Extract the [x, y] coordinate from the center of the cell holding the provided text.  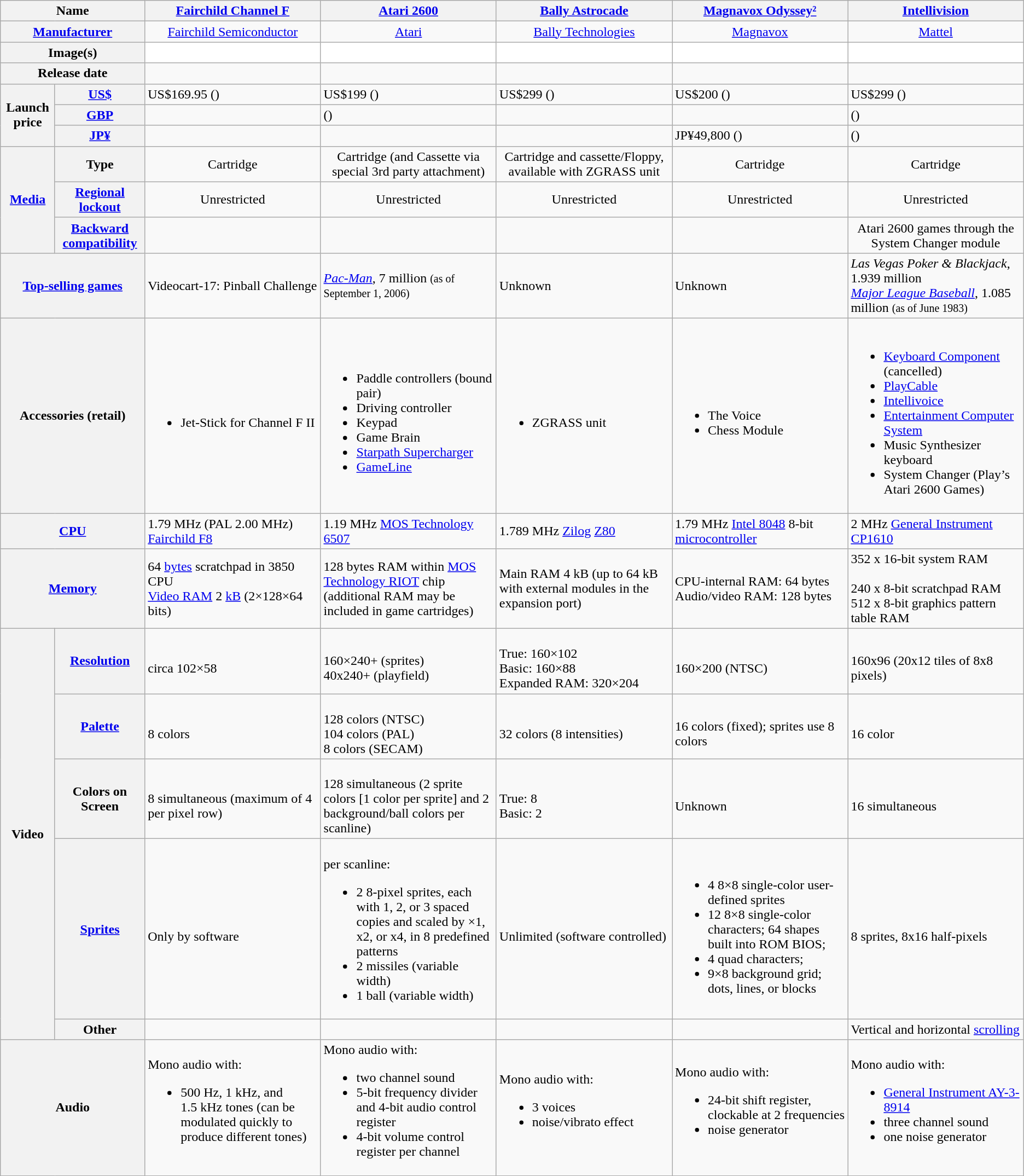
Media [28, 199]
Vertical and horizontal scrolling [935, 1029]
Keyboard Component (cancelled)PlayCableIntellivoiceEntertainment Computer SystemMusic Synthesizer keyboardSystem Changer (Play’s Atari 2600 Games) [935, 415]
Atari [408, 32]
True: 8 Basic: 2 [584, 799]
The VoiceChess Module [760, 415]
Unlimited (software controlled) [584, 929]
2 MHz General Instrument CP1610 [935, 531]
Las Vegas Poker & Blackjack, 1.939 millionMajor League Baseball, 1.085 million (as of June 1983) [935, 286]
Other [100, 1029]
Bally Technologies [584, 32]
Mono audio with:two channel sound5-bit frequency divider and 4-bit audio control register4-bit volume control register per channel [408, 1108]
US$ [100, 94]
Mono audio with:3 voicesnoise/vibrato effect [584, 1108]
Main RAM 4 kB (up to 64 kB with external modules in the expansion port) [584, 589]
Only by software [233, 929]
Type [100, 164]
16 color [935, 727]
Atari 2600 [408, 11]
Accessories (retail) [73, 415]
Mono audio with:24-bit shift register, clockable at 2 frequenciesnoise generator [760, 1108]
16 colors (fixed); sprites use 8 colors [760, 727]
JP¥49,800 () [760, 136]
Audio [73, 1108]
Palette [100, 727]
Regional lockout [100, 199]
Mono audio with:500 Hz, 1 kHz, and 1.5 kHz tones (can be modulated quickly to produce different tones) [233, 1108]
US$199 () [408, 94]
Colors on Screen [100, 799]
Cartridge (and Cassette via special 3rd party attachment) [408, 164]
CPU [73, 531]
Fairchild Channel F [233, 11]
Resolution [100, 661]
Atari 2600 games through the System Changer module [935, 235]
Backward compatibility [100, 235]
Release date [73, 73]
Image(s) [73, 53]
Mattel [935, 32]
circa 102×58 [233, 661]
8 sprites, 8x16 half-pixels [935, 929]
Name [73, 11]
Magnavox [760, 32]
Video [28, 834]
Mono audio with:General Instrument AY-3-8914three channel soundone noise generator [935, 1108]
128 bytes RAM within MOS Technology RIOT chip (additional RAM may be included in game cartridges) [408, 589]
US$200 () [760, 94]
US$169.95 () [233, 94]
160×200 (NTSC) [760, 661]
Intellivision [935, 11]
1.789 MHz Zilog Z80 [584, 531]
Paddle controllers (bound pair)Driving controllerKeypadGame BrainStarpath SuperchargerGameLine [408, 415]
True: 160×102 Basic: 160×88 Expanded RAM: 320×204 [584, 661]
Fairchild Semiconductor [233, 32]
Sprites [100, 929]
352 x 16-bit system RAM240 x 8-bit scratchpad RAM 512 x 8-bit graphics pattern table RAM [935, 589]
Bally Astrocade [584, 11]
16 simultaneous [935, 799]
JP¥ [100, 136]
64 bytes scratchpad in 3850 CPUVideo RAM 2 kB (2×128×64 bits) [233, 589]
ZGRASS unit [584, 415]
160×240+ (sprites) 40x240+ (playfield) [408, 661]
Videocart-17: Pinball Challenge [233, 286]
160x96 (20x12 tiles of 8x8 pixels) [935, 661]
Manufacturer [73, 32]
1.19 MHz MOS Technology 6507 [408, 531]
Memory [73, 589]
Pac-Man, 7 million (as of September 1, 2006) [408, 286]
8 colors [233, 727]
Top-selling games [73, 286]
Launch price [28, 115]
Magnavox Odyssey² [760, 11]
CPU-internal RAM: 64 bytesAudio/video RAM: 128 bytes [760, 589]
1.79 MHz (PAL 2.00 MHz) Fairchild F8 [233, 531]
8 simultaneous (maximum of 4 per pixel row) [233, 799]
128 simultaneous (2 sprite colors [1 color per sprite] and 2 background/ball colors per scanline) [408, 799]
128 colors (NTSC) 104 colors (PAL) 8 colors (SECAM) [408, 727]
32 colors (8 intensities) [584, 727]
Cartridge and cassette/Floppy, available with ZGRASS unit [584, 164]
1.79 MHz Intel 8048 8-bit microcontroller [760, 531]
GBP [100, 115]
Jet-Stick for Channel F II [233, 415]
